Find where the given text appears and provide that cell's center as (X, Y) coordinate. 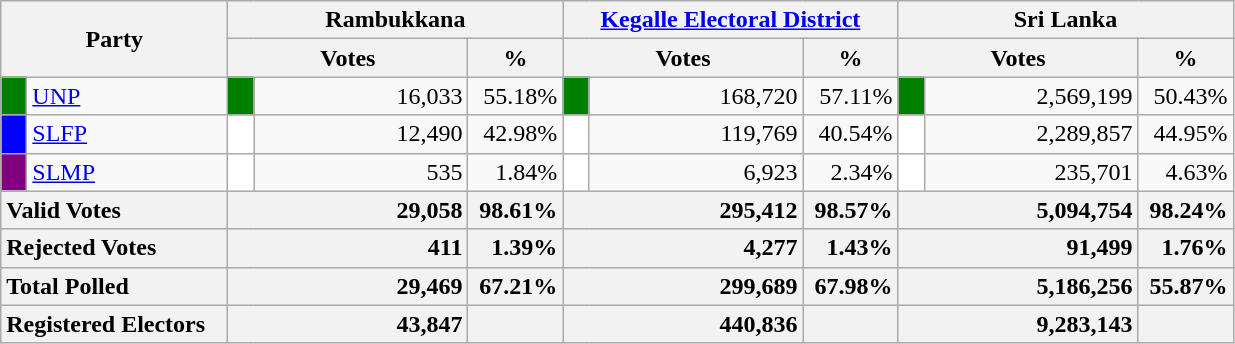
43,847 (348, 324)
42.98% (516, 134)
57.11% (850, 96)
55.18% (516, 96)
Party (114, 39)
2,289,857 (1031, 134)
2.34% (850, 172)
SLMP (128, 172)
29,058 (348, 210)
1.76% (1186, 248)
168,720 (696, 96)
440,836 (683, 324)
67.98% (850, 286)
29,469 (348, 286)
1.84% (516, 172)
98.57% (850, 210)
Registered Electors (114, 324)
67.21% (516, 286)
98.61% (516, 210)
Sri Lanka (1066, 20)
16,033 (361, 96)
119,769 (696, 134)
2,569,199 (1031, 96)
6,923 (696, 172)
411 (348, 248)
235,701 (1031, 172)
Rejected Votes (114, 248)
535 (361, 172)
5,186,256 (1018, 286)
1.43% (850, 248)
1.39% (516, 248)
55.87% (1186, 286)
Total Polled (114, 286)
UNP (128, 96)
SLFP (128, 134)
295,412 (683, 210)
91,499 (1018, 248)
4,277 (683, 248)
98.24% (1186, 210)
44.95% (1186, 134)
Valid Votes (114, 210)
299,689 (683, 286)
Kegalle Electoral District (730, 20)
40.54% (850, 134)
Rambukkana (396, 20)
9,283,143 (1018, 324)
12,490 (361, 134)
50.43% (1186, 96)
5,094,754 (1018, 210)
4.63% (1186, 172)
